Detect which cell encompasses the target text, then output its (x, y) center coordinate. 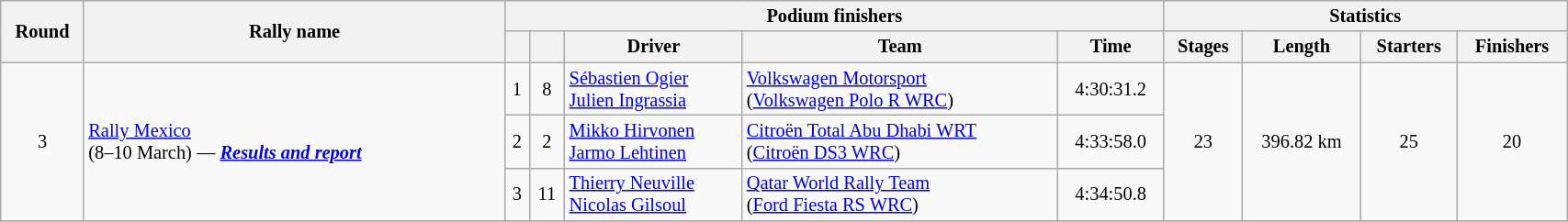
23 (1203, 141)
Thierry Neuville Nicolas Gilsoul (654, 194)
4:33:58.0 (1110, 141)
Finishers (1512, 47)
Rally Mexico(8–10 March) — Results and report (294, 141)
4:30:31.2 (1110, 89)
25 (1409, 141)
Citroën Total Abu Dhabi WRT (Citroën DS3 WRC) (900, 141)
Round (42, 31)
Podium finishers (834, 16)
1 (517, 89)
Sébastien Ogier Julien Ingrassia (654, 89)
Time (1110, 47)
8 (547, 89)
Stages (1203, 47)
Mikko Hirvonen Jarmo Lehtinen (654, 141)
Qatar World Rally Team (Ford Fiesta RS WRC) (900, 194)
Team (900, 47)
Driver (654, 47)
Statistics (1365, 16)
Volkswagen Motorsport (Volkswagen Polo R WRC) (900, 89)
Length (1302, 47)
Rally name (294, 31)
4:34:50.8 (1110, 194)
396.82 km (1302, 141)
20 (1512, 141)
Starters (1409, 47)
11 (547, 194)
